Locate the cell with the specified text and output its (x, y) center coordinate. 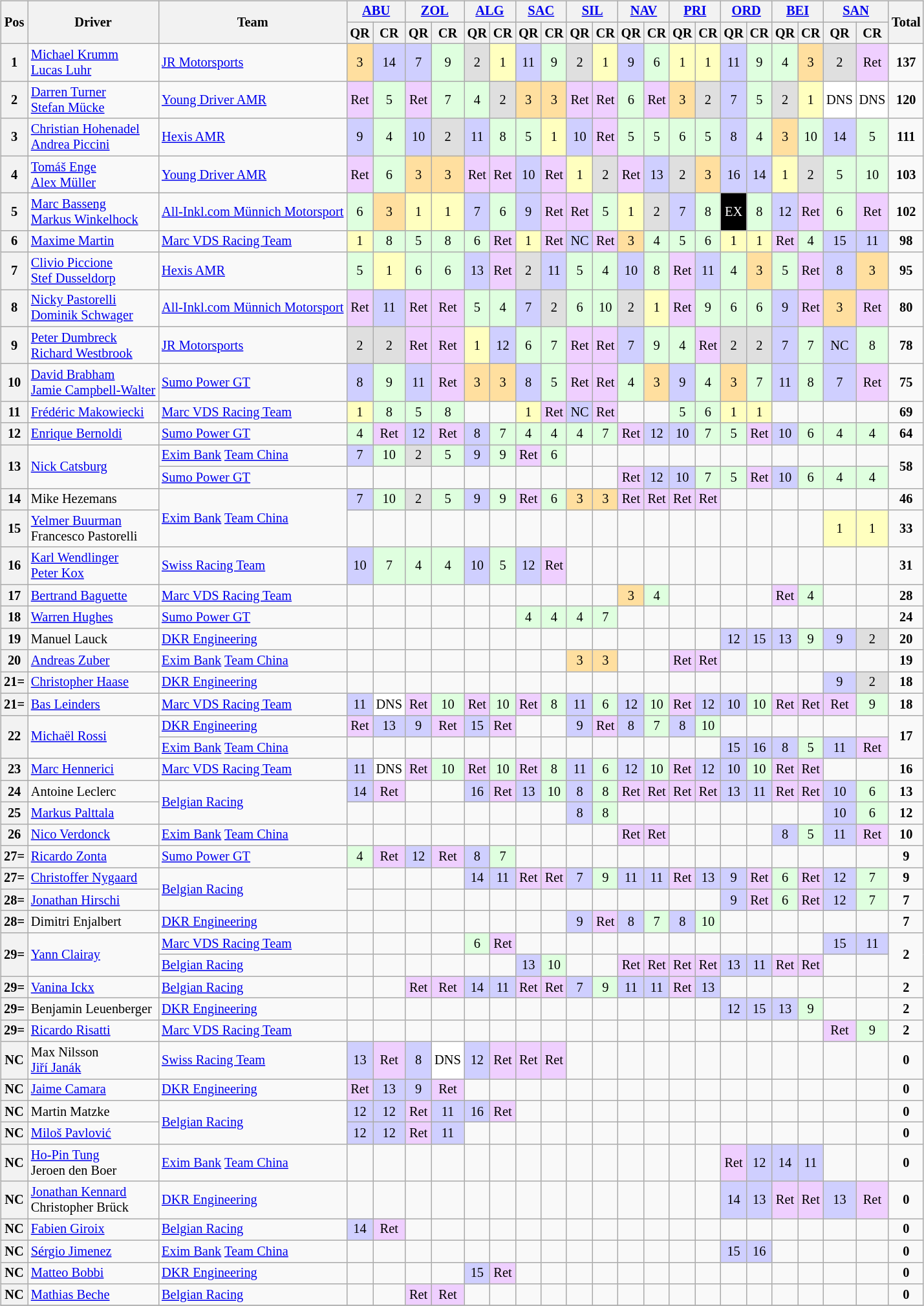
Team (252, 22)
31 (906, 566)
Vanina Ickx (93, 987)
Ho-Pin Tung Jeroen den Boer (93, 1163)
Maxime Martin (93, 241)
Markus Palttala (93, 813)
Bertrand Baguette (93, 595)
SAN (856, 12)
120 (906, 100)
ABU (376, 12)
75 (906, 383)
EX (734, 212)
Dimitri Enjalbert (93, 922)
58 (906, 467)
Max Nilsson Jiří Janák (93, 1060)
Jonathan Hirschi (93, 900)
Mathias Beche (93, 1295)
BEI (798, 12)
25 (14, 813)
ZOL (435, 12)
NAV (644, 12)
Tomáš Enge Alex Müller (93, 175)
22 (14, 737)
103 (906, 175)
Darren Turner Stefan Mücke (93, 100)
Andreas Zuber (93, 661)
SAC (541, 12)
Sérgio Jimenez (93, 1251)
Fabien Giroix (93, 1230)
Clivio Piccione Stef Dusseldorp (93, 271)
Christopher Haase (93, 683)
Antoine Leclerc (93, 791)
Matteo Bobbi (93, 1273)
28 (906, 595)
98 (906, 241)
26 (14, 835)
Christian Hohenadel Andrea Piccini (93, 137)
102 (906, 212)
Miloš Pavlović (93, 1133)
Nico Verdonck (93, 835)
Benjamin Leuenberger (93, 1009)
Ricardo Zonta (93, 857)
PRI (694, 12)
Pos (14, 22)
137 (906, 63)
69 (906, 412)
Total (906, 22)
Yelmer Buurman Francesco Pastorelli (93, 529)
Marc Basseng Markus Winkelhock (93, 212)
Frédéric Makowiecki (93, 412)
Jaime Camara (93, 1090)
SIL (592, 12)
David Brabham Jamie Campbell-Walter (93, 383)
Marc Hennerici (93, 769)
Michaël Rossi (93, 737)
80 (906, 308)
Jonathan Kennard Christopher Brück (93, 1200)
Manuel Lauck (93, 639)
111 (906, 137)
Mike Hezemans (93, 499)
Christoffer Nygaard (93, 879)
78 (906, 345)
ORD (746, 12)
Nicky Pastorelli Dominik Schwager (93, 308)
Michael Krumm Lucas Luhr (93, 63)
23 (14, 769)
46 (906, 499)
ALG (490, 12)
Nick Catsburg (93, 467)
95 (906, 271)
Peter Dumbreck Richard Westbrook (93, 345)
64 (906, 434)
Driver (93, 22)
Bas Leinders (93, 704)
Karl Wendlinger Peter Kox (93, 566)
Warren Hughes (93, 617)
Ricardo Risatti (93, 1031)
Yann Clairay (93, 954)
33 (906, 529)
Enrique Bernoldi (93, 434)
Martin Matzke (93, 1111)
